Output the [x, y] coordinate of the center of the cell containing the given text.  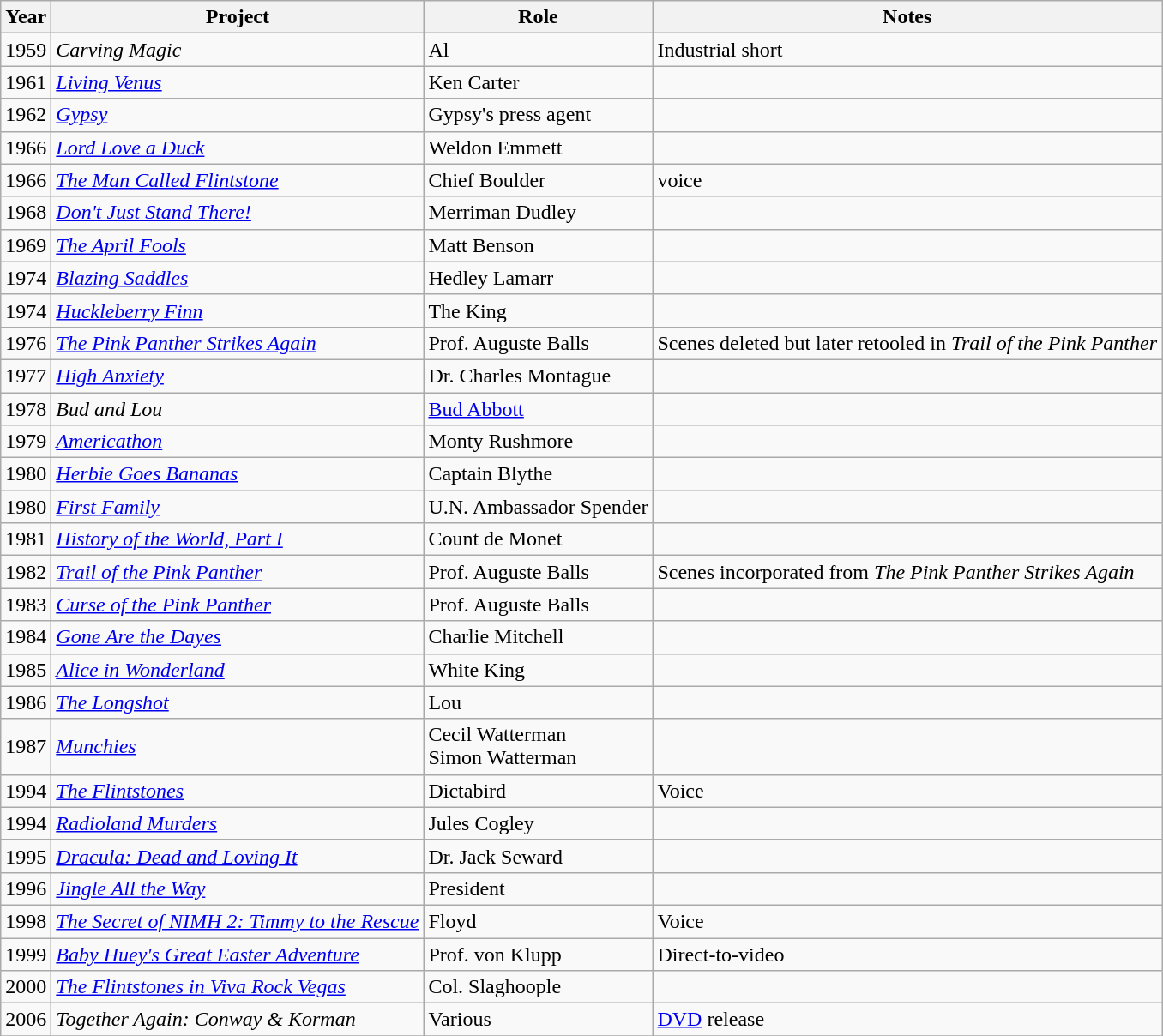
Captain Blythe [539, 474]
Prof. von Klupp [539, 955]
1977 [26, 376]
Direct-to-video [907, 955]
DVD release [907, 1020]
Gypsy's press agent [539, 115]
The Pink Panther Strikes Again [238, 343]
1982 [26, 572]
Herbie Goes Bananas [238, 474]
Cecil Watterman Simon Watterman [539, 746]
Charlie Mitchell [539, 637]
Al [539, 50]
Gone Are the Dayes [238, 637]
Hedley Lamarr [539, 278]
Radioland Murders [238, 823]
Jules Cogley [539, 823]
Together Again: Conway & Korman [238, 1020]
Ken Carter [539, 82]
Dictabird [539, 791]
2006 [26, 1020]
The Flintstones in Viva Rock Vegas [238, 987]
U.N. Ambassador Spender [539, 507]
1976 [26, 343]
Lord Love a Duck [238, 148]
Chief Boulder [539, 180]
President [539, 888]
The King [539, 310]
Blazing Saddles [238, 278]
Alice in Wonderland [238, 670]
1979 [26, 442]
The April Fools [238, 245]
Col. Slaghoople [539, 987]
Notes [907, 17]
Bud and Lou [238, 409]
Bud Abbott [539, 409]
Huckleberry Finn [238, 310]
Floyd [539, 921]
1998 [26, 921]
Lou [539, 702]
Baby Huey's Great Easter Adventure [238, 955]
Munchies [238, 746]
Merriman Dudley [539, 213]
Industrial short [907, 50]
The Flintstones [238, 791]
1983 [26, 605]
1996 [26, 888]
Curse of the Pink Panther [238, 605]
1969 [26, 245]
1961 [26, 82]
The Longshot [238, 702]
1987 [26, 746]
History of the World, Part I [238, 539]
1962 [26, 115]
Scenes deleted but later retooled in Trail of the Pink Panther [907, 343]
Carving Magic [238, 50]
Americathon [238, 442]
Dracula: Dead and Loving It [238, 856]
1978 [26, 409]
Matt Benson [539, 245]
Monty Rushmore [539, 442]
Dr. Charles Montague [539, 376]
Don't Just Stand There! [238, 213]
Jingle All the Way [238, 888]
The Man Called Flintstone [238, 180]
1995 [26, 856]
White King [539, 670]
1968 [26, 213]
1959 [26, 50]
The Secret of NIMH 2: Timmy to the Rescue [238, 921]
Living Venus [238, 82]
Scenes incorporated from The Pink Panther Strikes Again [907, 572]
voice [907, 180]
1981 [26, 539]
1985 [26, 670]
Various [539, 1020]
Year [26, 17]
Gypsy [238, 115]
2000 [26, 987]
Trail of the Pink Panther [238, 572]
1984 [26, 637]
Role [539, 17]
1999 [26, 955]
1986 [26, 702]
Weldon Emmett [539, 148]
High Anxiety [238, 376]
First Family [238, 507]
Count de Monet [539, 539]
Project [238, 17]
Dr. Jack Seward [539, 856]
